Extract the [x, y] coordinate from the center of the cell holding the provided text.  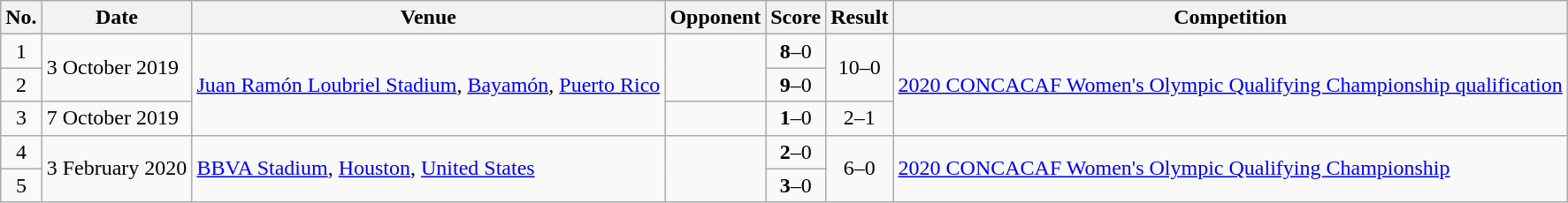
3–0 [796, 185]
2020 CONCACAF Women's Olympic Qualifying Championship [1230, 169]
Competition [1230, 18]
8–0 [796, 51]
Juan Ramón Loubriel Stadium, Bayamón, Puerto Rico [428, 85]
5 [21, 185]
No. [21, 18]
2 [21, 85]
Date [117, 18]
3 [21, 118]
2020 CONCACAF Women's Olympic Qualifying Championship qualification [1230, 85]
9–0 [796, 85]
2–0 [796, 152]
1–0 [796, 118]
4 [21, 152]
10–0 [860, 68]
3 October 2019 [117, 68]
Venue [428, 18]
BBVA Stadium, Houston, United States [428, 169]
Score [796, 18]
2–1 [860, 118]
7 October 2019 [117, 118]
Result [860, 18]
6–0 [860, 169]
1 [21, 51]
3 February 2020 [117, 169]
Opponent [715, 18]
